Provide the [X, Y] coordinate of the cell's center where the given text is located.  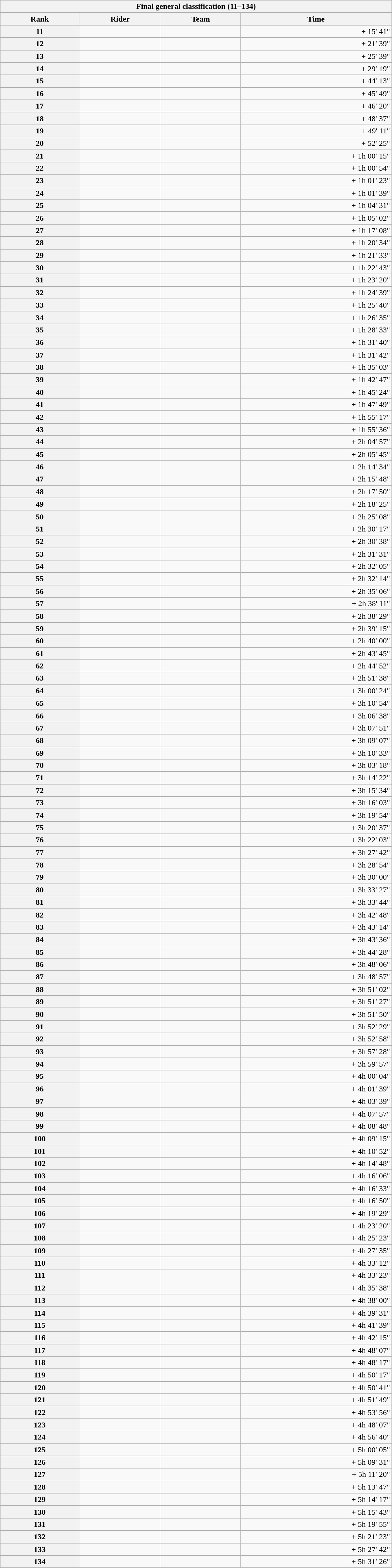
+ 4h 23' 20" [316, 1226]
+ 3h 16' 03" [316, 803]
+ 5h 21' 23" [316, 1537]
35 [40, 330]
+ 2h 25' 08" [316, 516]
+ 2h 05' 45" [316, 454]
55 [40, 579]
Time [316, 19]
50 [40, 516]
+ 1h 55' 36" [316, 430]
+ 4h 07' 57" [316, 1114]
17 [40, 106]
13 [40, 56]
37 [40, 355]
85 [40, 952]
103 [40, 1176]
+ 4h 56' 40" [316, 1437]
+ 3h 48' 06" [316, 965]
+ 4h 50' 17" [316, 1375]
65 [40, 703]
+ 4h 35' 38" [316, 1288]
+ 2h 40' 00" [316, 641]
28 [40, 243]
113 [40, 1300]
+ 3h 14' 22" [316, 778]
+ 1h 28' 33" [316, 330]
29 [40, 255]
+ 5h 19' 55" [316, 1524]
+ 4h 14' 48" [316, 1164]
43 [40, 430]
27 [40, 230]
+ 3h 07' 51" [316, 728]
39 [40, 380]
129 [40, 1499]
+ 4h 42' 15" [316, 1338]
76 [40, 840]
+ 3h 59' 57" [316, 1064]
+ 3h 51' 50" [316, 1014]
88 [40, 989]
36 [40, 342]
+ 3h 19' 54" [316, 815]
+ 2h 38' 11" [316, 604]
132 [40, 1537]
+ 4h 50' 41" [316, 1388]
+ 49' 11" [316, 131]
+ 3h 09' 07" [316, 740]
+ 2h 32' 05" [316, 566]
124 [40, 1437]
24 [40, 193]
+ 29' 19" [316, 69]
57 [40, 604]
+ 4h 39' 31" [316, 1313]
Rank [40, 19]
122 [40, 1412]
+ 4h 48' 17" [316, 1363]
Final general classification (11–134) [196, 7]
56 [40, 591]
45 [40, 454]
+ 3h 48' 57" [316, 977]
+ 52' 25" [316, 143]
+ 45' 49" [316, 93]
33 [40, 305]
+ 46' 20" [316, 106]
34 [40, 317]
21 [40, 156]
110 [40, 1263]
+ 3h 51' 02" [316, 989]
25 [40, 206]
+ 2h 14' 34" [316, 467]
+ 1h 31' 42" [316, 355]
23 [40, 181]
+ 4h 10' 52" [316, 1151]
118 [40, 1363]
51 [40, 529]
+ 1h 47' 49" [316, 405]
+ 1h 20' 34" [316, 243]
+ 4h 08' 48" [316, 1126]
19 [40, 131]
20 [40, 143]
+ 2h 15' 48" [316, 479]
127 [40, 1475]
+ 3h 52' 29" [316, 1027]
104 [40, 1189]
53 [40, 554]
90 [40, 1014]
+ 4h 51' 49" [316, 1400]
67 [40, 728]
+ 48' 37" [316, 118]
101 [40, 1151]
87 [40, 977]
112 [40, 1288]
+ 4h 33' 12" [316, 1263]
+ 5h 27' 42" [316, 1549]
+ 3h 00' 24" [316, 691]
+ 3h 22' 03" [316, 840]
86 [40, 965]
+ 3h 03' 18" [316, 766]
80 [40, 890]
+ 2h 38' 29" [316, 616]
+ 3h 57' 28" [316, 1052]
71 [40, 778]
+ 4h 53' 56" [316, 1412]
+ 3h 30' 00" [316, 877]
41 [40, 405]
+ 5h 11' 20" [316, 1475]
+ 2h 17' 50" [316, 492]
+ 2h 30' 38" [316, 541]
Team [201, 19]
16 [40, 93]
+ 2h 32' 14" [316, 579]
+ 4h 00' 04" [316, 1076]
32 [40, 293]
+ 5h 13' 47" [316, 1487]
+ 1h 00' 15" [316, 156]
+ 4h 33' 23" [316, 1275]
117 [40, 1350]
31 [40, 280]
119 [40, 1375]
70 [40, 766]
+ 1h 25' 40" [316, 305]
+ 1h 17' 08" [316, 230]
73 [40, 803]
40 [40, 392]
78 [40, 865]
95 [40, 1076]
15 [40, 81]
52 [40, 541]
+ 25' 39" [316, 56]
+ 4h 25' 23" [316, 1238]
+ 2h 39' 15" [316, 629]
79 [40, 877]
+ 4h 01' 39" [316, 1089]
134 [40, 1562]
12 [40, 44]
+ 4h 16' 33" [316, 1189]
38 [40, 367]
+ 1h 31' 40" [316, 342]
+ 2h 30' 17" [316, 529]
+ 15' 41" [316, 31]
+ 3h 06' 38" [316, 716]
+ 5h 14' 17" [316, 1499]
Rider [120, 19]
+ 3h 33' 44" [316, 902]
98 [40, 1114]
82 [40, 915]
116 [40, 1338]
+ 3h 43' 14" [316, 927]
59 [40, 629]
+ 2h 51' 38" [316, 678]
+ 4h 27' 35" [316, 1251]
+ 3h 10' 33" [316, 753]
+ 4h 03' 39" [316, 1101]
+ 1h 55' 17" [316, 417]
+ 3h 42' 48" [316, 915]
+ 4h 16' 06" [316, 1176]
60 [40, 641]
+ 1h 26' 35" [316, 317]
42 [40, 417]
84 [40, 939]
+ 1h 01' 23" [316, 181]
22 [40, 168]
+ 1h 00' 54" [316, 168]
+ 1h 23' 20" [316, 280]
72 [40, 790]
+ 5h 31' 26" [316, 1562]
120 [40, 1388]
+ 4h 19' 29" [316, 1213]
114 [40, 1313]
48 [40, 492]
+ 3h 10' 54" [316, 703]
54 [40, 566]
+ 3h 27' 42" [316, 852]
+ 5h 00' 05" [316, 1450]
115 [40, 1325]
18 [40, 118]
+ 3h 51' 27" [316, 1002]
+ 1h 01' 39" [316, 193]
+ 3h 52' 58" [316, 1039]
+ 2h 31' 31" [316, 554]
89 [40, 1002]
+ 2h 35' 06" [316, 591]
11 [40, 31]
+ 3h 20' 37" [316, 828]
77 [40, 852]
+ 1h 35' 03" [316, 367]
+ 4h 09' 15" [316, 1138]
66 [40, 716]
30 [40, 268]
44 [40, 442]
107 [40, 1226]
128 [40, 1487]
26 [40, 218]
102 [40, 1164]
+ 3h 15' 34" [316, 790]
+ 3h 43' 36" [316, 939]
64 [40, 691]
75 [40, 828]
106 [40, 1213]
+ 5h 15' 43" [316, 1512]
81 [40, 902]
93 [40, 1052]
97 [40, 1101]
+ 2h 43' 45" [316, 653]
74 [40, 815]
+ 1h 42' 47" [316, 380]
+ 1h 05' 02" [316, 218]
14 [40, 69]
99 [40, 1126]
109 [40, 1251]
+ 4h 16' 50" [316, 1201]
46 [40, 467]
125 [40, 1450]
+ 1h 22' 43" [316, 268]
96 [40, 1089]
+ 3h 44' 28" [316, 952]
126 [40, 1462]
+ 44' 13" [316, 81]
+ 2h 18' 25" [316, 504]
+ 3h 33' 27" [316, 890]
68 [40, 740]
123 [40, 1425]
61 [40, 653]
58 [40, 616]
49 [40, 504]
62 [40, 666]
+ 5h 09' 31" [316, 1462]
130 [40, 1512]
92 [40, 1039]
+ 1h 45' 24" [316, 392]
108 [40, 1238]
+ 1h 04' 31" [316, 206]
94 [40, 1064]
+ 4h 38' 00" [316, 1300]
+ 3h 28' 54" [316, 865]
69 [40, 753]
105 [40, 1201]
47 [40, 479]
+ 4h 41' 39" [316, 1325]
91 [40, 1027]
+ 2h 04' 57" [316, 442]
121 [40, 1400]
131 [40, 1524]
+ 21' 39" [316, 44]
+ 1h 24' 39" [316, 293]
+ 1h 21' 33" [316, 255]
111 [40, 1275]
63 [40, 678]
83 [40, 927]
133 [40, 1549]
+ 2h 44' 52" [316, 666]
100 [40, 1138]
